Detect which cell encompasses the target text, then output its (x, y) center coordinate. 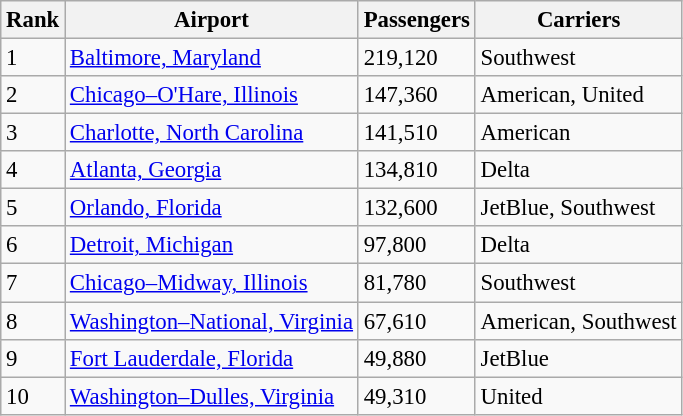
141,510 (416, 133)
American, Southwest (578, 321)
97,800 (416, 245)
Airport (212, 20)
4 (33, 170)
49,310 (416, 396)
134,810 (416, 170)
Detroit, Michigan (212, 245)
Carriers (578, 20)
7 (33, 283)
132,600 (416, 208)
Rank (33, 20)
147,360 (416, 95)
Washington–National, Virginia (212, 321)
49,880 (416, 358)
United (578, 396)
American (578, 133)
10 (33, 396)
American, United (578, 95)
JetBlue, Southwest (578, 208)
67,610 (416, 321)
Chicago–O'Hare, Illinois (212, 95)
Washington–Dulles, Virginia (212, 396)
Atlanta, Georgia (212, 170)
Orlando, Florida (212, 208)
219,120 (416, 58)
2 (33, 95)
6 (33, 245)
Passengers (416, 20)
81,780 (416, 283)
Fort Lauderdale, Florida (212, 358)
Chicago–Midway, Illinois (212, 283)
1 (33, 58)
9 (33, 358)
8 (33, 321)
5 (33, 208)
3 (33, 133)
Baltimore, Maryland (212, 58)
Charlotte, North Carolina (212, 133)
JetBlue (578, 358)
